Detect which cell encompasses the target text, then output its (X, Y) center coordinate. 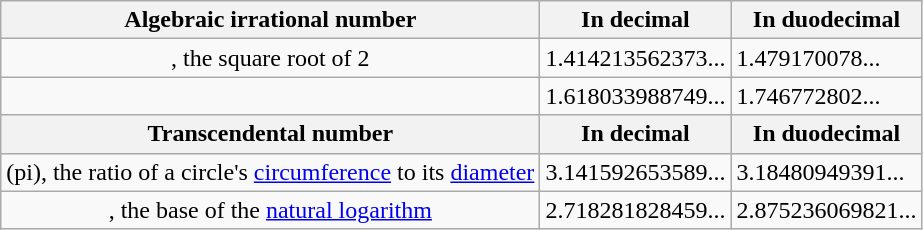
1.618033988749... (636, 96)
, the square root of 2 (270, 58)
3.141592653589... (636, 172)
1.479170078... (826, 58)
1.746772802... (826, 96)
2.875236069821... (826, 210)
3.18480949391... (826, 172)
(pi), the ratio of a circle's circumference to its diameter (270, 172)
, the base of the natural logarithm (270, 210)
1.414213562373... (636, 58)
2.718281828459... (636, 210)
Algebraic irrational number (270, 20)
Transcendental number (270, 134)
